Determine the (X, Y) coordinate at the center of the cell enclosing the given text.  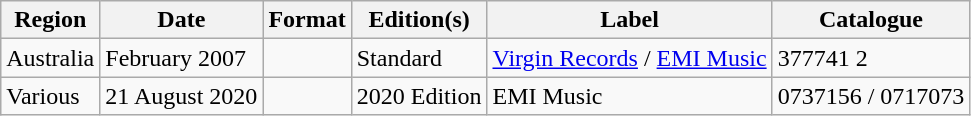
Various (50, 96)
February 2007 (182, 58)
Catalogue (871, 20)
Label (630, 20)
377741 2 (871, 58)
Region (50, 20)
Australia (50, 58)
EMI Music (630, 96)
Edition(s) (419, 20)
Format (307, 20)
Date (182, 20)
Virgin Records / EMI Music (630, 58)
0737156 / 0717073 (871, 96)
Standard (419, 58)
2020 Edition (419, 96)
21 August 2020 (182, 96)
